Determine the [X, Y] coordinate at the center of the cell enclosing the given text.  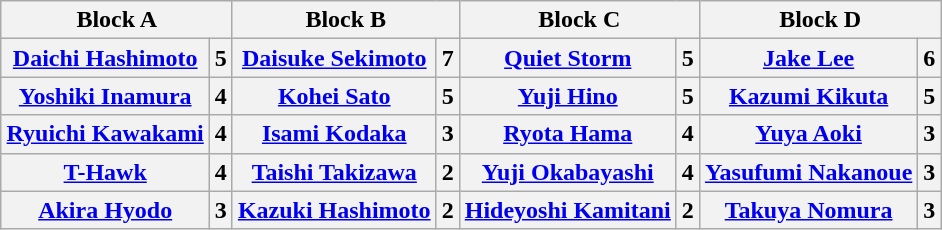
Block D [820, 20]
Kazumi Kikuta [808, 96]
Akira Hyodo [105, 210]
Yoshiki Inamura [105, 96]
Quiet Storm [568, 58]
7 [448, 58]
Hideyoshi Kamitani [568, 210]
Yuji Hino [568, 96]
Taishi Takizawa [334, 172]
Takuya Nomura [808, 210]
Yasufumi Nakanoue [808, 172]
Block A [116, 20]
T-Hawk [105, 172]
6 [930, 58]
Kohei Sato [334, 96]
Ryota Hama [568, 134]
Isami Kodaka [334, 134]
Daisuke Sekimoto [334, 58]
Kazuki Hashimoto [334, 210]
Block C [579, 20]
Jake Lee [808, 58]
Yuji Okabayashi [568, 172]
Ryuichi Kawakami [105, 134]
Daichi Hashimoto [105, 58]
Yuya Aoki [808, 134]
Block B [346, 20]
